Detect which cell encompasses the target text, then output its [x, y] center coordinate. 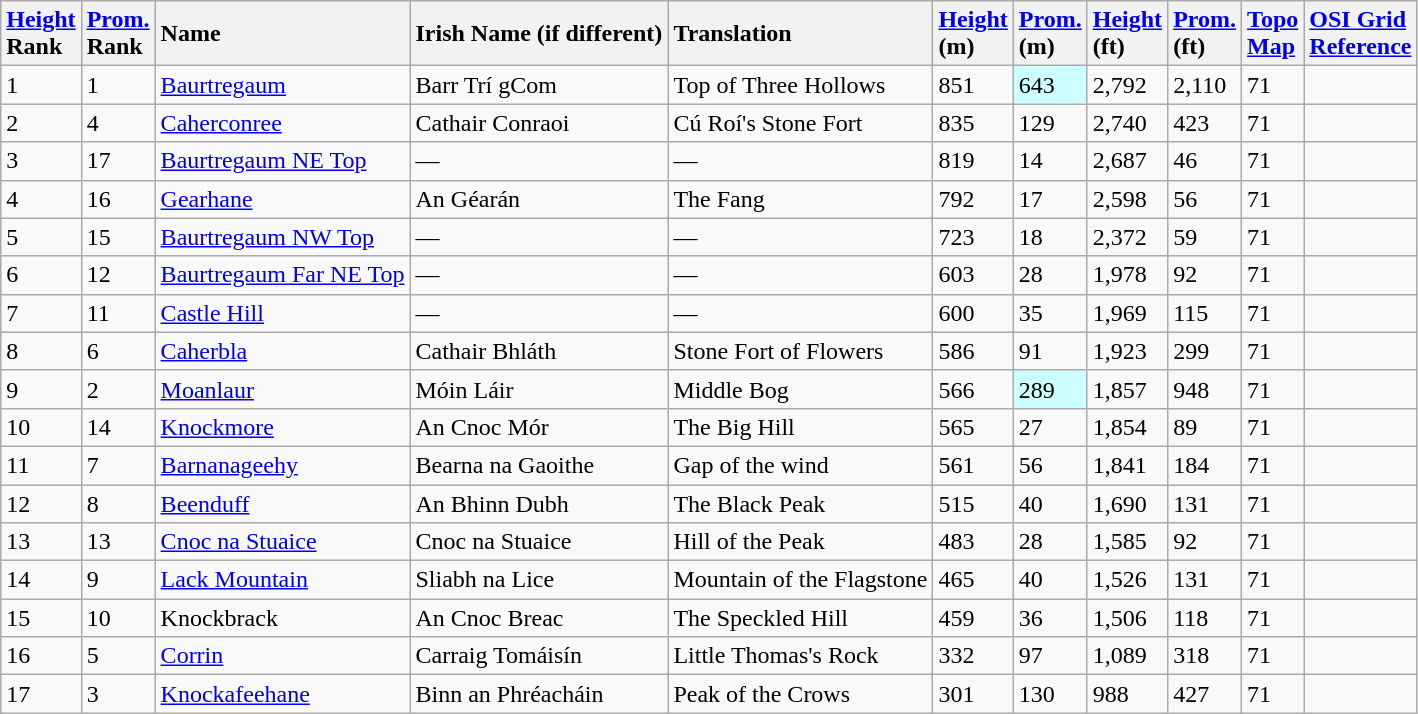
318 [1205, 656]
603 [973, 275]
2,110 [1205, 85]
Middle Bog [800, 389]
515 [973, 503]
Height(ft) [1127, 34]
Bearna na Gaoithe [539, 465]
423 [1205, 123]
59 [1205, 237]
1,923 [1127, 351]
46 [1205, 161]
427 [1205, 694]
35 [1050, 313]
Height(m) [973, 34]
643 [1050, 85]
An Cnoc Mór [539, 427]
792 [973, 199]
89 [1205, 427]
1,857 [1127, 389]
Carraig Tomáisín [539, 656]
Stone Fort of Flowers [800, 351]
2,598 [1127, 199]
Mountain of the Flagstone [800, 580]
Knockbrack [282, 618]
Peak of the Crows [800, 694]
Little Thomas's Rock [800, 656]
566 [973, 389]
2,687 [1127, 161]
723 [973, 237]
An Géarán [539, 199]
851 [973, 85]
586 [973, 351]
184 [1205, 465]
Lack Mountain [282, 580]
565 [973, 427]
The Speckled Hill [800, 618]
2,372 [1127, 237]
301 [973, 694]
Prom.(m) [1050, 34]
2,792 [1127, 85]
Baurtregaum NE Top [282, 161]
Castle Hill [282, 313]
Caherconree [282, 123]
1,690 [1127, 503]
An Cnoc Breac [539, 618]
Name [282, 34]
2,740 [1127, 123]
Knockafeehane [282, 694]
Cathair Bhláth [539, 351]
27 [1050, 427]
332 [973, 656]
299 [1205, 351]
TopoMap [1273, 34]
HeightRank [41, 34]
Sliabh na Lice [539, 580]
The Fang [800, 199]
1,969 [1127, 313]
118 [1205, 618]
An Bhinn Dubh [539, 503]
Translation [800, 34]
36 [1050, 618]
948 [1205, 389]
1,089 [1127, 656]
988 [1127, 694]
Móin Láir [539, 389]
561 [973, 465]
1,526 [1127, 580]
Baurtregaum [282, 85]
Gap of the wind [800, 465]
1,585 [1127, 542]
Corrin [282, 656]
1,854 [1127, 427]
1,978 [1127, 275]
1,506 [1127, 618]
465 [973, 580]
130 [1050, 694]
18 [1050, 237]
129 [1050, 123]
483 [973, 542]
289 [1050, 389]
Cathair Conraoi [539, 123]
Barnanageehy [282, 465]
819 [973, 161]
Prom.(ft) [1205, 34]
Barr Trí gCom [539, 85]
115 [1205, 313]
Hill of the Peak [800, 542]
Gearhane [282, 199]
Baurtregaum Far NE Top [282, 275]
835 [973, 123]
Moanlaur [282, 389]
1,841 [1127, 465]
459 [973, 618]
Caherbla [282, 351]
Cú Roí's Stone Fort [800, 123]
Beenduff [282, 503]
Irish Name (if different) [539, 34]
600 [973, 313]
Prom.Rank [118, 34]
Knockmore [282, 427]
Binn an Phréacháin [539, 694]
Baurtregaum NW Top [282, 237]
91 [1050, 351]
The Black Peak [800, 503]
OSI GridReference [1360, 34]
97 [1050, 656]
Top of Three Hollows [800, 85]
The Big Hill [800, 427]
